Search for the cell housing the specified text and yield its [X, Y] center coordinate. 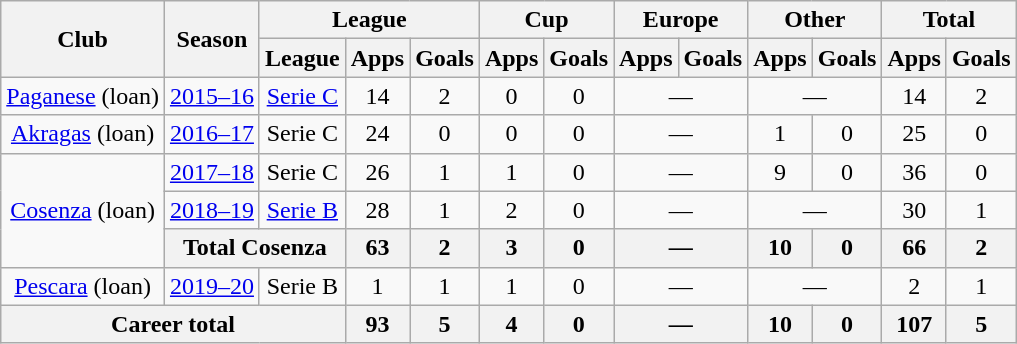
24 [377, 134]
4 [511, 324]
Career total [173, 324]
Club [83, 39]
Pescara (loan) [83, 286]
2015–16 [212, 96]
28 [377, 210]
2017–18 [212, 172]
30 [914, 210]
26 [377, 172]
Season [212, 39]
63 [377, 248]
36 [914, 172]
25 [914, 134]
Total [949, 20]
Akragas (loan) [83, 134]
107 [914, 324]
2018–19 [212, 210]
Europe [681, 20]
9 [780, 172]
2019–20 [212, 286]
Paganese (loan) [83, 96]
66 [914, 248]
Cosenza (loan) [83, 210]
3 [511, 248]
93 [377, 324]
2016–17 [212, 134]
Total Cosenza [254, 248]
Cup [546, 20]
Other [815, 20]
